Scan for the cell matching the given text and deliver its (X, Y) coordinate at center. 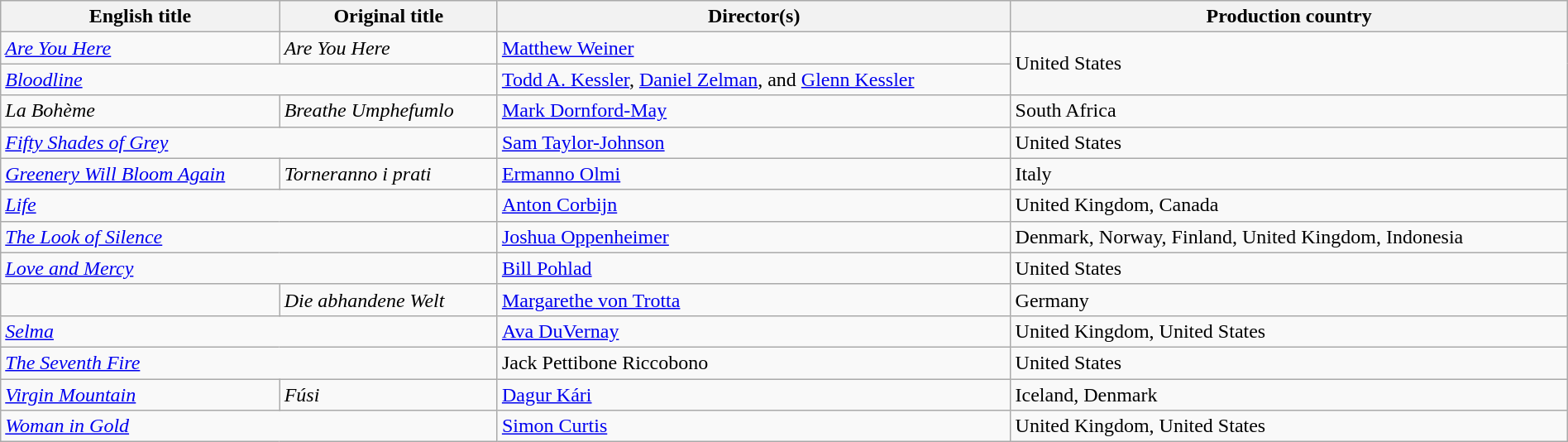
Life (250, 205)
Denmark, Norway, Finland, United Kingdom, Indonesia (1288, 237)
La Bohème (141, 111)
Production country (1288, 17)
Woman in Gold (250, 426)
The Look of Silence (250, 237)
Sam Taylor-Johnson (754, 142)
Bill Pohlad (754, 268)
United Kingdom, Canada (1288, 205)
Love and Mercy (250, 268)
Anton Corbijn (754, 205)
Selma (250, 331)
Simon Curtis (754, 426)
Breathe Umphefumlo (389, 111)
Todd A. Kessler, Daniel Zelman, and Glenn Kessler (754, 79)
South Africa (1288, 111)
English title (141, 17)
Director(s) (754, 17)
Italy (1288, 174)
Virgin Mountain (141, 395)
Original title (389, 17)
Ermanno Olmi (754, 174)
Die abhandene Welt (389, 300)
Dagur Kári (754, 395)
Margarethe von Trotta (754, 300)
Fúsi (389, 395)
Germany (1288, 300)
Mark Dornford-May (754, 111)
Jack Pettibone Riccobono (754, 363)
Greenery Will Bloom Again (141, 174)
The Seventh Fire (250, 363)
Bloodline (250, 79)
Joshua Oppenheimer (754, 237)
Iceland, Denmark (1288, 395)
Matthew Weiner (754, 48)
Fifty Shades of Grey (250, 142)
Ava DuVernay (754, 331)
Torneranno i prati (389, 174)
